Scan for the cell matching the given text and deliver its [X, Y] coordinate at center. 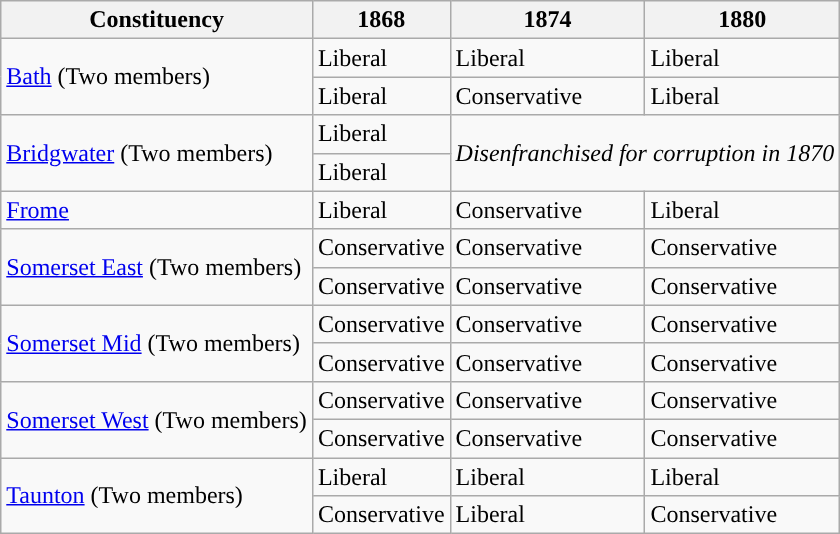
Somerset East (Two members) [157, 267]
Constituency [157, 20]
Bath (Two members) [157, 77]
Frome [157, 210]
Somerset West (Two members) [157, 419]
Taunton (Two members) [157, 496]
1874 [548, 20]
Somerset Mid (Two members) [157, 343]
Disenfranchised for corruption in 1870 [645, 153]
1868 [381, 20]
1880 [742, 20]
Bridgwater (Two members) [157, 153]
